Provide the [x, y] coordinate of the cell's center where the given text is located.  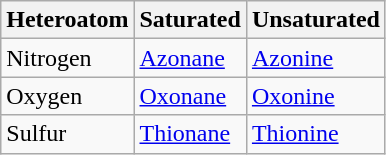
Oxonine [316, 96]
Thionane [190, 134]
Oxygen [68, 96]
Azonane [190, 58]
Oxonane [190, 96]
Nitrogen [68, 58]
Heteroatom [68, 20]
Sulfur [68, 134]
Saturated [190, 20]
Unsaturated [316, 20]
Azonine [316, 58]
Thionine [316, 134]
